Identify which cell holds the provided text, then report its [x, y] central coordinate. 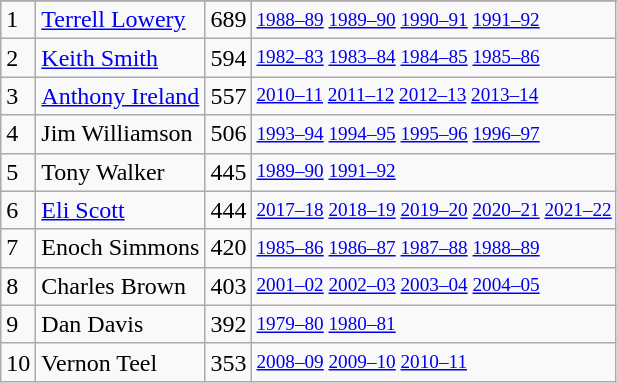
Anthony Ireland [120, 96]
420 [228, 248]
403 [228, 286]
2 [18, 58]
594 [228, 58]
1993–94 1994–95 1995–96 1996–97 [434, 134]
4 [18, 134]
Enoch Simmons [120, 248]
1989–90 1991–92 [434, 172]
392 [228, 324]
557 [228, 96]
353 [228, 362]
445 [228, 172]
2001–02 2002–03 2003–04 2004–05 [434, 286]
5 [18, 172]
1982–83 1983–84 1984–85 1985–86 [434, 58]
Keith Smith [120, 58]
Jim Williamson [120, 134]
6 [18, 210]
Dan Davis [120, 324]
1979–80 1980–81 [434, 324]
8 [18, 286]
Vernon Teel [120, 362]
9 [18, 324]
Terrell Lowery [120, 20]
Eli Scott [120, 210]
3 [18, 96]
Charles Brown [120, 286]
7 [18, 248]
444 [228, 210]
506 [228, 134]
689 [228, 20]
2017–18 2018–19 2019–20 2020–21 2021–22 [434, 210]
1 [18, 20]
2008–09 2009–10 2010–11 [434, 362]
10 [18, 362]
2010–11 2011–12 2012–13 2013–14 [434, 96]
1988–89 1989–90 1990–91 1991–92 [434, 20]
1985–86 1986–87 1987–88 1988–89 [434, 248]
Tony Walker [120, 172]
